Locate the cell with the specified text and output its [x, y] center coordinate. 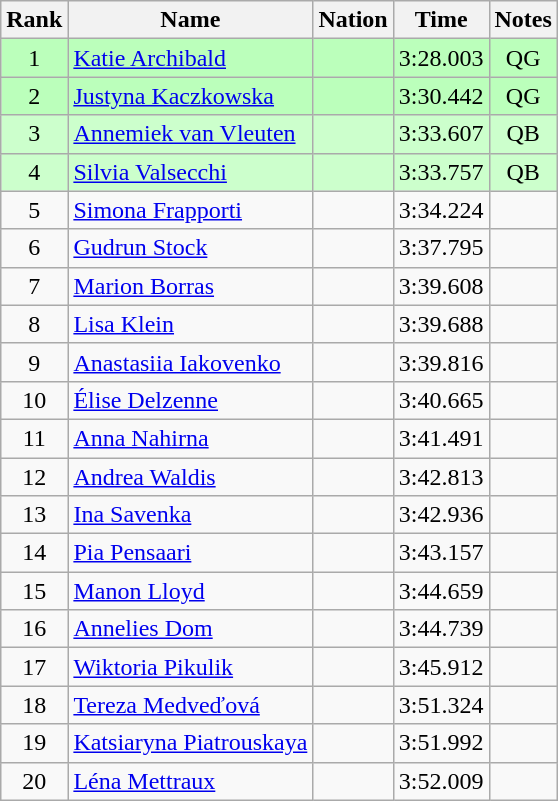
3:33.757 [441, 172]
3:41.491 [441, 438]
3:34.224 [441, 210]
17 [34, 667]
8 [34, 324]
9 [34, 362]
Lisa Klein [190, 324]
Andrea Waldis [190, 477]
3:37.795 [441, 248]
Marion Borras [190, 286]
5 [34, 210]
3:52.009 [441, 781]
11 [34, 438]
3 [34, 134]
Wiktoria Pikulik [190, 667]
Katie Archibald [190, 58]
Anastasiia Iakovenko [190, 362]
10 [34, 400]
3:44.739 [441, 629]
Silvia Valsecchi [190, 172]
Notes [523, 20]
Time [441, 20]
Pia Pensaari [190, 553]
3:44.659 [441, 591]
3:42.813 [441, 477]
15 [34, 591]
7 [34, 286]
20 [34, 781]
12 [34, 477]
Justyna Kaczkowska [190, 96]
13 [34, 515]
Annemiek van Vleuten [190, 134]
3:30.442 [441, 96]
Manon Lloyd [190, 591]
3:43.157 [441, 553]
2 [34, 96]
3:40.665 [441, 400]
Rank [34, 20]
3:39.608 [441, 286]
3:51.992 [441, 743]
3:28.003 [441, 58]
Nation [353, 20]
Katsiaryna Piatrouskaya [190, 743]
4 [34, 172]
Tereza Medveďová [190, 705]
18 [34, 705]
Annelies Dom [190, 629]
3:42.936 [441, 515]
1 [34, 58]
16 [34, 629]
Simona Frapporti [190, 210]
3:33.607 [441, 134]
3:39.688 [441, 324]
Léna Mettraux [190, 781]
3:45.912 [441, 667]
3:39.816 [441, 362]
19 [34, 743]
Name [190, 20]
6 [34, 248]
14 [34, 553]
Ina Savenka [190, 515]
Anna Nahirna [190, 438]
3:51.324 [441, 705]
Élise Delzenne [190, 400]
Gudrun Stock [190, 248]
